From the cell containing the given text, extract its center point as (X, Y) coordinate. 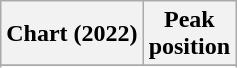
Chart (2022) (72, 34)
Peakposition (189, 34)
